Determine the (x, y) coordinate at the center of the cell enclosing the given text.  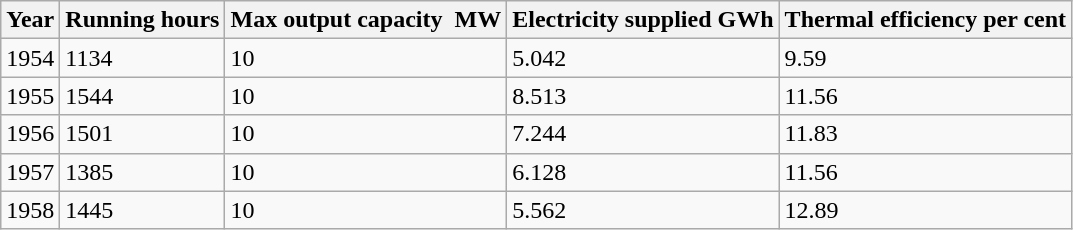
1501 (142, 134)
12.89 (926, 210)
1958 (30, 210)
1955 (30, 96)
7.244 (643, 134)
6.128 (643, 172)
5.562 (643, 210)
1385 (142, 172)
5.042 (643, 58)
Year (30, 20)
1956 (30, 134)
Max output capacity MW (366, 20)
8.513 (643, 96)
1445 (142, 210)
Running hours (142, 20)
1957 (30, 172)
Thermal efficiency per cent (926, 20)
1544 (142, 96)
Electricity supplied GWh (643, 20)
1134 (142, 58)
11.83 (926, 134)
9.59 (926, 58)
1954 (30, 58)
